Scan for the cell matching the given text and deliver its [X, Y] coordinate at center. 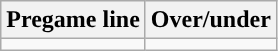
Over/under [210, 20]
Pregame line [74, 20]
